Return the [X, Y] coordinate for the center point of the cell that contains the specified text.  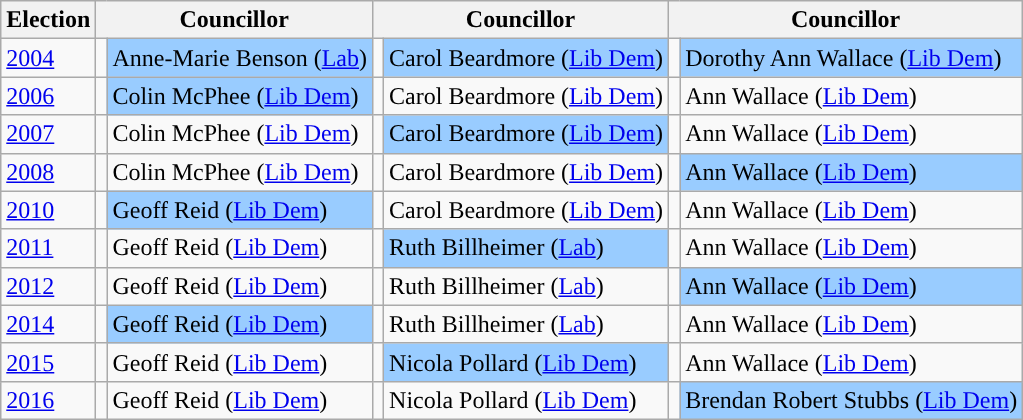
2007 [48, 134]
Dorothy Ann Wallace (Lib Dem) [852, 58]
Brendan Robert Stubbs (Lib Dem) [852, 400]
2008 [48, 172]
2015 [48, 362]
2012 [48, 286]
2014 [48, 324]
Election [48, 20]
2006 [48, 96]
Anne-Marie Benson (Lab) [240, 58]
2010 [48, 210]
2016 [48, 400]
2011 [48, 248]
2004 [48, 58]
